Identify which cell holds the provided text, then report its (x, y) central coordinate. 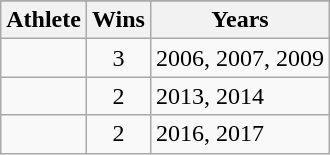
2013, 2014 (240, 96)
Athlete (44, 20)
2006, 2007, 2009 (240, 58)
Wins (118, 20)
Years (240, 20)
3 (118, 58)
2016, 2017 (240, 134)
